Output the (X, Y) coordinate of the center of the cell containing the given text.  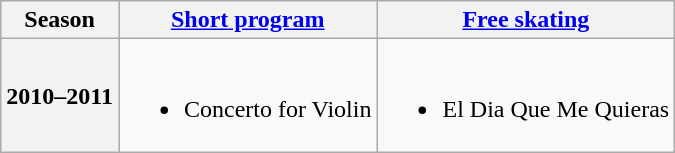
Concerto for Violin (247, 96)
2010–2011 (60, 96)
Short program (247, 20)
Season (60, 20)
El Dia Que Me Quieras (526, 96)
Free skating (526, 20)
